Scan for the cell matching the given text and deliver its (x, y) coordinate at center. 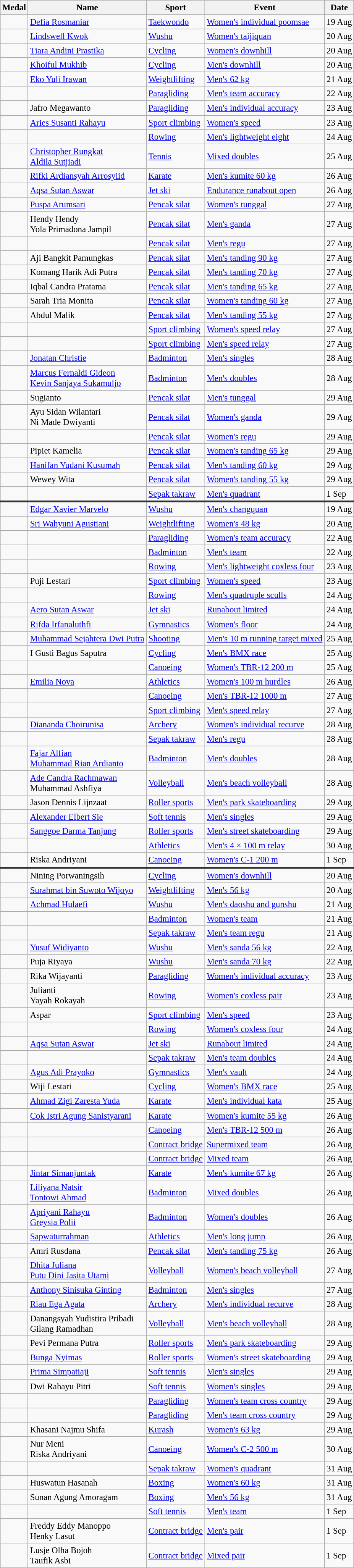
Mixed pair (265, 1555)
Marcus Fernaldi GideonKevin Sanjaya Sukamuljo (87, 378)
Men's lightweight coxless four (265, 567)
Men's team accuracy (265, 94)
Men's tanding 60 kg (265, 465)
Men's kumite 60 kg (265, 176)
Hanifan Yudani Kusumah (87, 465)
Apriyani RahayuGreysia Polii (87, 1217)
Christopher RungkatAldila Sutjiadi (87, 157)
Men's tanding 75 kg (265, 1251)
Women's TBR-12 200 m (265, 667)
Supermixed team (265, 1144)
Women's coxless pair (265, 996)
Men's tanding 90 kg (265, 258)
Women's 63 kg (265, 1429)
Women's team cross country (265, 1401)
Yusuf Widiyanto (87, 947)
Men's TBR-12 500 m (265, 1130)
Women's speed relay (265, 329)
Women's singles (265, 1386)
Men's long jump (265, 1237)
Abdul Malik (87, 315)
Men's lightweight eight (265, 137)
Men's changquan (265, 509)
Muhammad Sejahtera Dwi Putra (87, 638)
Sunan Agung Amoragam (87, 1497)
Men's downhill (265, 65)
Men's team cross country (265, 1415)
Ayu Sidan WilantariNi Made Dwiyanti (87, 417)
Men's BMX race (265, 653)
Dhita JulianaPutu Dini Jasita Utami (87, 1271)
Puji Lestari (87, 581)
Women's tanding 65 kg (265, 451)
Women's 60 kg (265, 1483)
Anthony Sinisuka Ginting (87, 1290)
Women's tunggal (265, 205)
Tiara Andini Prastika (87, 51)
Aero Sutan Aswar (87, 610)
Diananda Choirunisa (87, 725)
Women's individual accuracy (265, 976)
Women's team (265, 919)
Sugianto (87, 397)
Men's kumite 67 kg (265, 1173)
Men's street skateboarding (265, 831)
Women's taijiquan (265, 36)
Pevi Permana Putra (87, 1343)
Liliyana NatsirTontowi Ahmad (87, 1193)
Men's quadrant (265, 494)
Women's regu (265, 436)
Women's team accuracy (265, 538)
Sanggoe Darma Tanjung (87, 831)
Women's C-1 200 m (265, 861)
Pipiet Kamelia (87, 451)
Kurash (176, 1429)
Tennis (176, 157)
Men's vault (265, 1072)
Lusje Olha BojohTaufik Asbi (87, 1555)
Puspa Arumsari (87, 205)
Rifda Irfanaluthfi (87, 624)
Women's ganda (265, 417)
Shooting (176, 638)
Surahmat bin Suwoto Wijoyo (87, 890)
Dwi Rahayu Pitri (87, 1386)
Riska Andriyani (87, 861)
Freddy Eddy ManoppoHenky Lasut (87, 1531)
Women's C-2 500 m (265, 1449)
Aspar (87, 1015)
Eko Yuli Irawan (87, 79)
Cok Istri Agung Sanistyarani (87, 1116)
Men's 62 kg (265, 79)
Women's floor (265, 624)
Women's beach volleyball (265, 1271)
Men's individual recurve (265, 1304)
Women's BMX race (265, 1087)
Rifki Ardiansyah Arrosyiid (87, 176)
Women's kumite 55 kg (265, 1116)
Wewey Wita (87, 480)
Men's sanda 56 kg (265, 947)
Men's 4 × 100 m relay (265, 846)
Huswatun Hasanah (87, 1483)
Women's street skateboarding (265, 1358)
Defia Rosmaniar (87, 22)
Men's quadruple sculls (265, 595)
Women's 100 m hurdles (265, 681)
Alexander Elbert Sie (87, 817)
Lindswell Kwok (87, 36)
Men's tanding 65 kg (265, 287)
Prima Simpatiaji (87, 1372)
Men's tanding 55 kg (265, 315)
Sarah Tria Monita (87, 301)
Iqbal Candra Pratama (87, 287)
Ade Candra RachmawanMuhammad Ashfiya (87, 783)
Men's speed (265, 1015)
Men's daoshu and gunshu (265, 904)
Khasani Najmu Shifa (87, 1429)
Komang Harik Adi Putra (87, 272)
Women's coxless four (265, 1029)
Men's tunggal (265, 397)
Aji Bangkit Pamungkas (87, 258)
Sport (176, 8)
Nur MeniRiska Andriyani (87, 1449)
Men's TBR-12 1000 m (265, 696)
Khoiful Mukhib (87, 65)
Jintar Simanjuntak (87, 1173)
JuliantiYayah Rokayah (87, 996)
Wiji Lestari (87, 1087)
Emilia Nova (87, 681)
Men's individual kata (265, 1101)
Agus Adi Prayoko (87, 1072)
Men's 10 m running target mixed (265, 638)
Ahmad Zigi Zaresta Yuda (87, 1101)
Mixed team (265, 1158)
Achmad Hulaefi (87, 904)
Amri Rusdana (87, 1251)
Women's quadrant (265, 1468)
Nining Porwaningsih (87, 875)
Aries Susanti Rahayu (87, 123)
Men's tanding 70 kg (265, 272)
Sapwaturrahman (87, 1237)
Edgar Xavier Marvelo (87, 509)
Name (87, 8)
Event (265, 8)
Men's team regu (265, 933)
Women's individual poomsae (265, 22)
Medal (15, 8)
Women's doubles (265, 1217)
Puja Riyaya (87, 962)
Endurance runabout open (265, 190)
Bunga Nyimas (87, 1358)
Women's tanding 60 kg (265, 301)
Date (339, 8)
Sri Wahyuni Agustiani (87, 524)
Women's individual recurve (265, 725)
Fajar AlfianMuhammad Rian Ardianto (87, 758)
Men's team doubles (265, 1058)
Hendy HendyYola Primadona Jampil (87, 224)
Danangsyah Yudistira PribadiGilang Ramadhan (87, 1324)
Women's 48 kg (265, 524)
Men's pair (265, 1531)
Riau Ega Agata (87, 1304)
Rika Wijayanti (87, 976)
I Gusti Bagus Saputra (87, 653)
Men's sanda 70 kg (265, 962)
Taekwondo (176, 22)
Jafro Megawanto (87, 108)
Men's ganda (265, 224)
Women's tanding 55 kg (265, 480)
Jonatan Christie (87, 358)
Men's individual accuracy (265, 108)
Jason Dennis Lijnzaat (87, 803)
